Find where the given text appears and provide that cell's center as [x, y] coordinate. 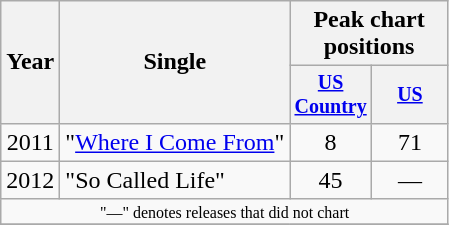
"Where I Come From" [175, 142]
2011 [30, 142]
"—" denotes releases that did not chart [225, 211]
US Country [331, 94]
Single [175, 62]
Year [30, 62]
45 [331, 180]
2012 [30, 180]
8 [331, 142]
US [410, 94]
"So Called Life" [175, 180]
— [410, 180]
Peak chartpositions [370, 34]
71 [410, 142]
